Capture the cell that displays the provided text and extract its [x, y] central coordinate. 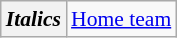
Home team [121, 19]
Italics [34, 19]
